Determine the (x, y) coordinate at the center of the cell enclosing the given text.  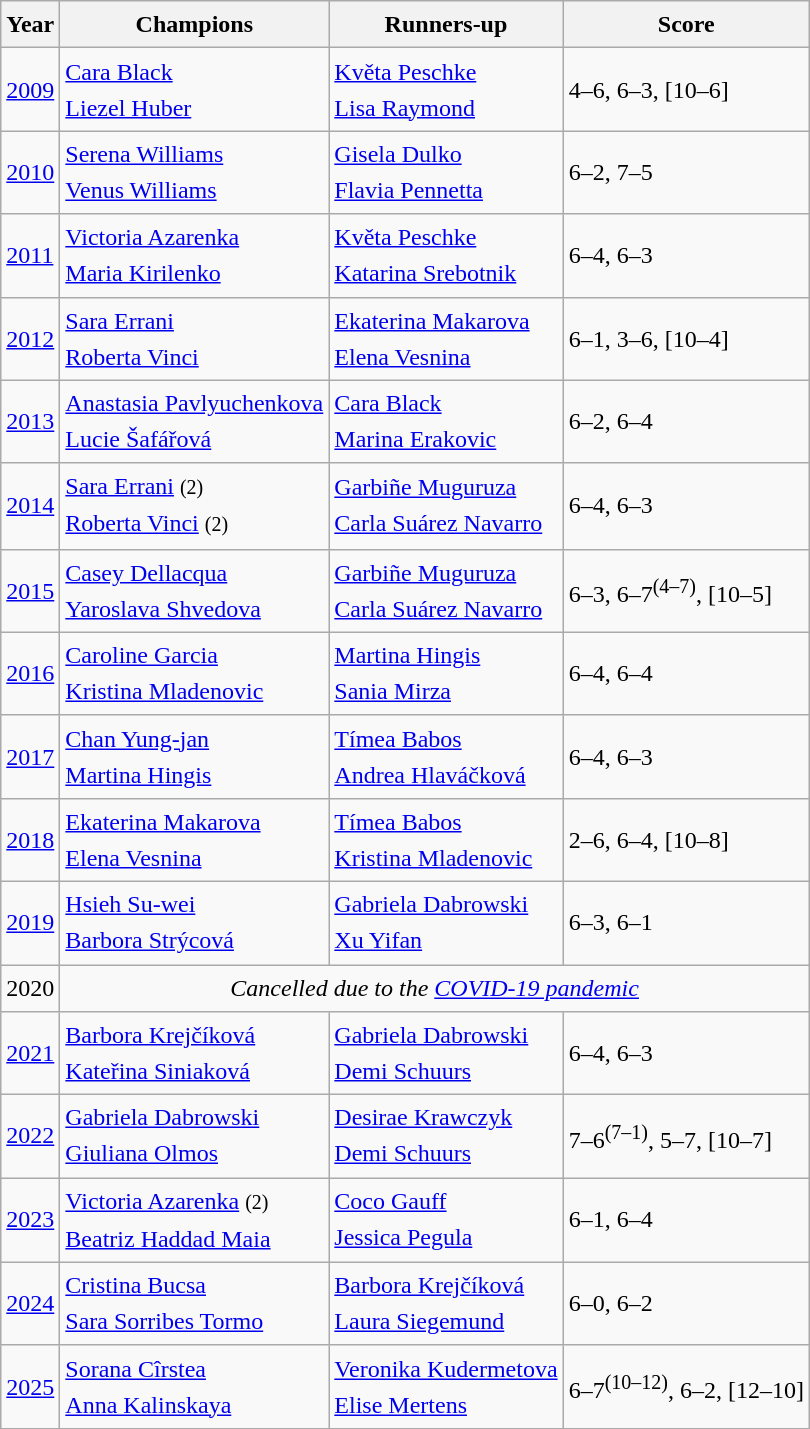
Květa Peschke Katarina Srebotnik (446, 256)
Gabriela Dabrowski Giuliana Olmos (194, 1136)
2019 (30, 922)
Tímea Babos Kristina Mladenovic (446, 840)
2024 (30, 1304)
2020 (30, 988)
6–1, 6–4 (686, 1220)
Victoria Azarenka (2) Beatriz Haddad Maia (194, 1220)
Květa Peschke Lisa Raymond (446, 90)
2022 (30, 1136)
Cara Black Marina Erakovic (446, 422)
2013 (30, 422)
Runners-up (446, 24)
2015 (30, 590)
Coco Gauff Jessica Pegula (446, 1220)
Barbora Krejčíková Kateřina Siniaková (194, 1054)
2021 (30, 1054)
Score (686, 24)
6–4, 6–4 (686, 674)
Serena Williams Venus Williams (194, 172)
Victoria Azarenka Maria Kirilenko (194, 256)
Sara Errani (2) Roberta Vinci (2) (194, 506)
Gabriela Dabrowski Demi Schuurs (446, 1054)
6–2, 7–5 (686, 172)
2016 (30, 674)
Martina Hingis Sania Mirza (446, 674)
6–2, 6–4 (686, 422)
2023 (30, 1220)
Gabriela Dabrowski Xu Yifan (446, 922)
2018 (30, 840)
6–3, 6–7(4–7), [10–5] (686, 590)
Barbora Krejčíková Laura Siegemund (446, 1304)
Gisela Dulko Flavia Pennetta (446, 172)
2014 (30, 506)
2011 (30, 256)
Hsieh Su-wei Barbora Strýcová (194, 922)
2025 (30, 1386)
6–1, 3–6, [10–4] (686, 338)
4–6, 6–3, [10–6] (686, 90)
Sorana Cîrstea Anna Kalinskaya (194, 1386)
7–6(7–1), 5–7, [10–7] (686, 1136)
Chan Yung-jan Martina Hingis (194, 756)
Veronika Kudermetova Elise Mertens (446, 1386)
Champions (194, 24)
6–0, 6–2 (686, 1304)
Tímea Babos Andrea Hlaváčková (446, 756)
Cara Black Liezel Huber (194, 90)
2–6, 6–4, [10–8] (686, 840)
2010 (30, 172)
6–3, 6–1 (686, 922)
2017 (30, 756)
Desirae Krawczyk Demi Schuurs (446, 1136)
Casey Dellacqua Yaroslava Shvedova (194, 590)
Year (30, 24)
Sara Errani Roberta Vinci (194, 338)
2012 (30, 338)
Caroline Garcia Kristina Mladenovic (194, 674)
2009 (30, 90)
Cancelled due to the COVID-19 pandemic (435, 988)
Anastasia Pavlyuchenkova Lucie Šafářová (194, 422)
6–7(10–12), 6–2, [12–10] (686, 1386)
Cristina Bucsa Sara Sorribes Tormo (194, 1304)
